For the text-containing cell, return its midpoint in (X, Y) coordinate format. 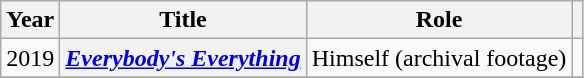
Title (183, 20)
Everybody's Everything (183, 58)
Role (439, 20)
Year (30, 20)
2019 (30, 58)
Himself (archival footage) (439, 58)
